Output the (x, y) coordinate of the center of the cell containing the given text.  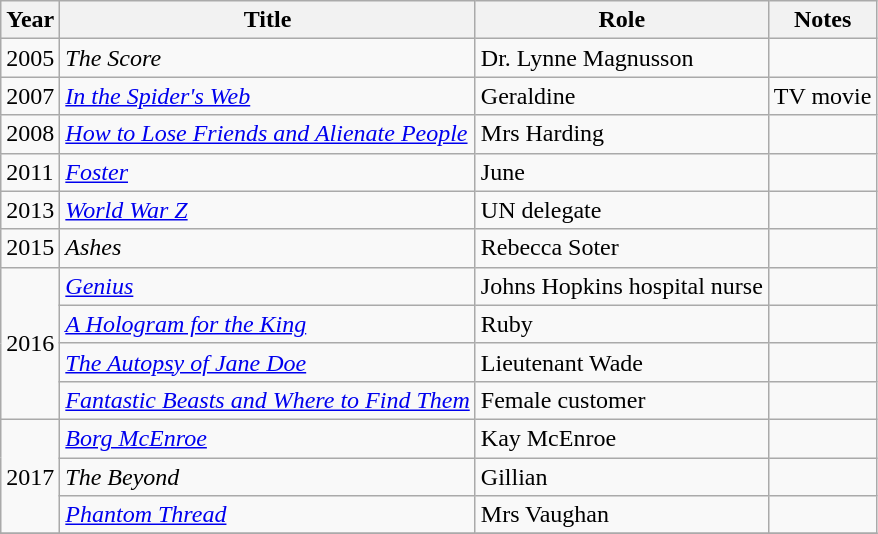
June (622, 172)
Fantastic Beasts and Where to Find Them (268, 400)
Ruby (622, 324)
In the Spider's Web (268, 96)
Genius (268, 286)
2005 (30, 58)
2007 (30, 96)
A Hologram for the King (268, 324)
The Beyond (268, 477)
Mrs Harding (622, 134)
Borg McEnroe (268, 438)
TV movie (822, 96)
Kay McEnroe (622, 438)
Foster (268, 172)
Title (268, 20)
2016 (30, 343)
World War Z (268, 210)
Johns Hopkins hospital nurse (622, 286)
Ashes (268, 248)
Geraldine (622, 96)
2015 (30, 248)
Rebecca Soter (622, 248)
2013 (30, 210)
Year (30, 20)
2008 (30, 134)
2011 (30, 172)
UN delegate (622, 210)
Dr. Lynne Magnusson (622, 58)
Phantom Thread (268, 515)
Mrs Vaughan (622, 515)
Lieutenant Wade (622, 362)
The Score (268, 58)
Notes (822, 20)
How to Lose Friends and Alienate People (268, 134)
Female customer (622, 400)
2017 (30, 476)
Role (622, 20)
The Autopsy of Jane Doe (268, 362)
Gillian (622, 477)
